Identify which cell holds the provided text, then report its (x, y) central coordinate. 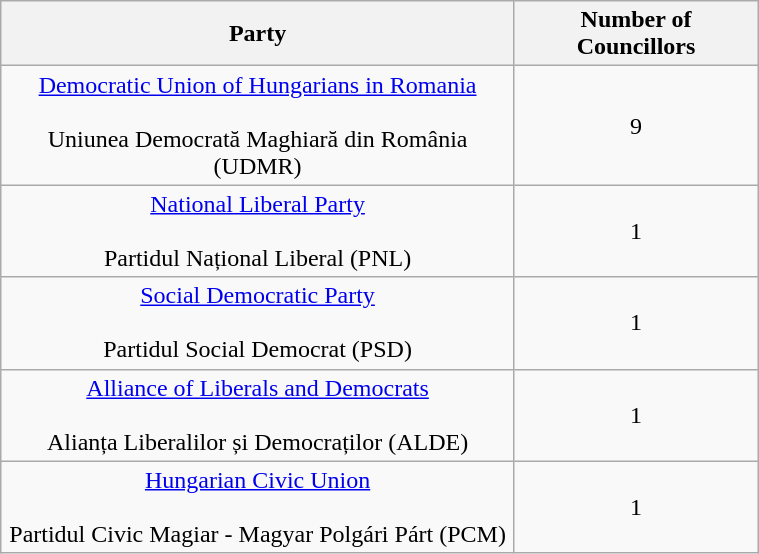
Hungarian Civic UnionPartidul Civic Magiar - Magyar Polgári Párt (PCM) (258, 507)
Alliance of Liberals and DemocratsAlianța Liberalilor și Democraților (ALDE) (258, 415)
Number of Councillors (636, 34)
Democratic Union of Hungarians in Romania Uniunea Democrată Maghiară din România (UDMR) (258, 126)
National Liberal PartyPartidul Național Liberal (PNL) (258, 231)
Party (258, 34)
9 (636, 126)
Social Democratic PartyPartidul Social Democrat (PSD) (258, 323)
